Provide the (X, Y) coordinate of the cell's center where the given text is located.  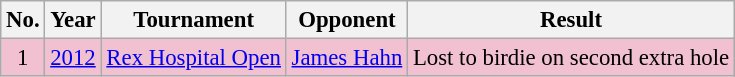
Opponent (346, 20)
Lost to birdie on second extra hole (572, 58)
Rex Hospital Open (194, 58)
No. (23, 20)
Year (73, 20)
James Hahn (346, 58)
2012 (73, 58)
Tournament (194, 20)
1 (23, 58)
Result (572, 20)
